Search for the cell housing the specified text and yield its [x, y] center coordinate. 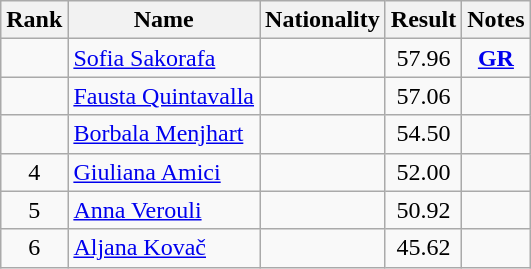
Name [164, 20]
Anna Verouli [164, 210]
4 [34, 172]
57.06 [423, 96]
6 [34, 248]
Giuliana Amici [164, 172]
Notes [496, 20]
54.50 [423, 134]
45.62 [423, 248]
Result [423, 20]
Aljana Kovač [164, 248]
Sofia Sakorafa [164, 58]
Nationality [323, 20]
50.92 [423, 210]
52.00 [423, 172]
Borbala Menjhart [164, 134]
57.96 [423, 58]
GR [496, 58]
Fausta Quintavalla [164, 96]
5 [34, 210]
Rank [34, 20]
